Pinpoint the cell where the given text exists, returning its (x, y) midpoint coordinate. 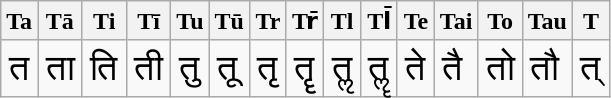
Tau (547, 21)
Te (416, 21)
तॄ (304, 68)
तॢ (342, 68)
Tu (190, 21)
Tū (229, 21)
तु (190, 68)
Tā (60, 21)
Tl (342, 21)
Tai (456, 21)
तौ (547, 68)
ते (416, 68)
To (500, 21)
तो (500, 68)
त् (590, 68)
Tī (148, 21)
Tr (268, 21)
तॣ (380, 68)
Ti (104, 21)
Tr̄ (304, 21)
T (590, 21)
त (20, 68)
तृ (268, 68)
ती (148, 68)
Ta (20, 21)
ति (104, 68)
ता (60, 68)
तै (456, 68)
Tl̄ (380, 21)
तू (229, 68)
